For the text-containing cell, return its midpoint in [x, y] coordinate format. 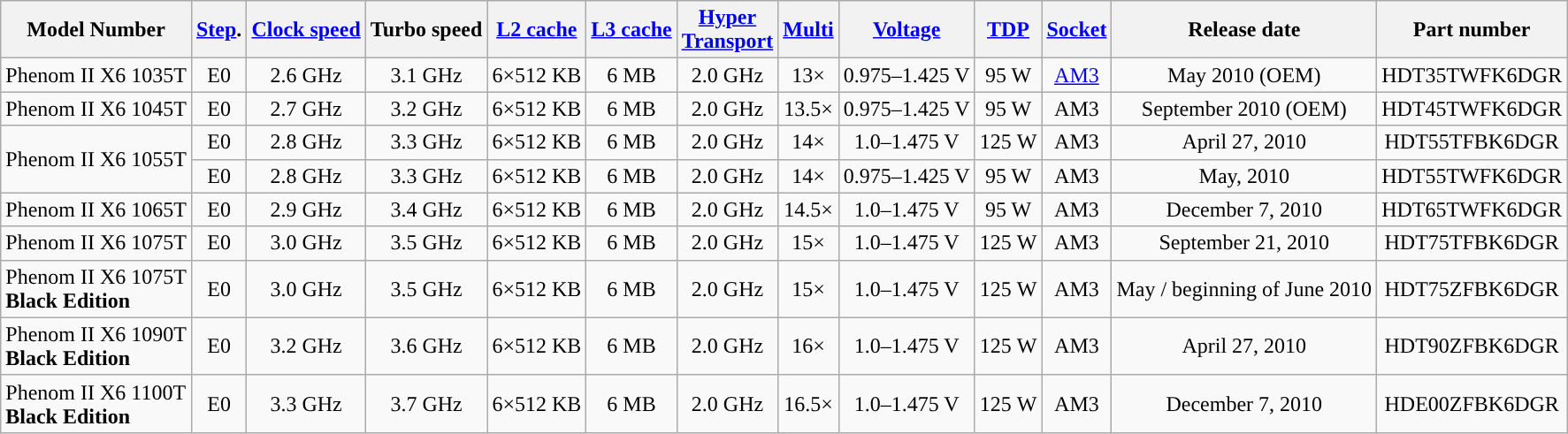
Multi [808, 30]
Release date [1244, 30]
May, 2010 [1244, 176]
Voltage [906, 30]
May / beginning of June 2010 [1244, 288]
2.9 GHz [306, 209]
Model Number [96, 30]
HDT90ZFBK6DGR [1472, 346]
Step. [218, 30]
HDT75ZFBK6DGR [1472, 288]
Turbo speed [426, 30]
HDT65TWFK6DGR [1472, 209]
Phenom II X6 1075T [96, 243]
2.7 GHz [306, 109]
16× [808, 346]
3.1 GHz [426, 75]
Phenom II X6 1065T [96, 209]
2.6 GHz [306, 75]
HDE00ZFBK6DGR [1472, 403]
HDT55TFBK6DGR [1472, 142]
September 21, 2010 [1244, 243]
16.5× [808, 403]
May 2010 (OEM) [1244, 75]
14.5× [808, 209]
L2 cache [537, 30]
HDT35TWFK6DGR [1472, 75]
Phenom II X6 1090T Black Edition [96, 346]
Clock speed [306, 30]
L3 cache [631, 30]
Phenom II X6 1075T Black Edition [96, 288]
HDT55TWFK6DGR [1472, 176]
3.4 GHz [426, 209]
13.5× [808, 109]
September 2010 (OEM) [1244, 109]
Phenom II X6 1055T [96, 159]
Phenom II X6 1035T [96, 75]
HDT75TFBK6DGR [1472, 243]
HDT45TWFK6DGR [1472, 109]
Part number [1472, 30]
Socket [1077, 30]
3.7 GHz [426, 403]
13× [808, 75]
3.6 GHz [426, 346]
HyperTransport [727, 30]
TDP [1008, 30]
Phenom II X6 1045T [96, 109]
Phenom II X6 1100T Black Edition [96, 403]
